Determine the [x, y] coordinate at the center of the cell enclosing the given text.  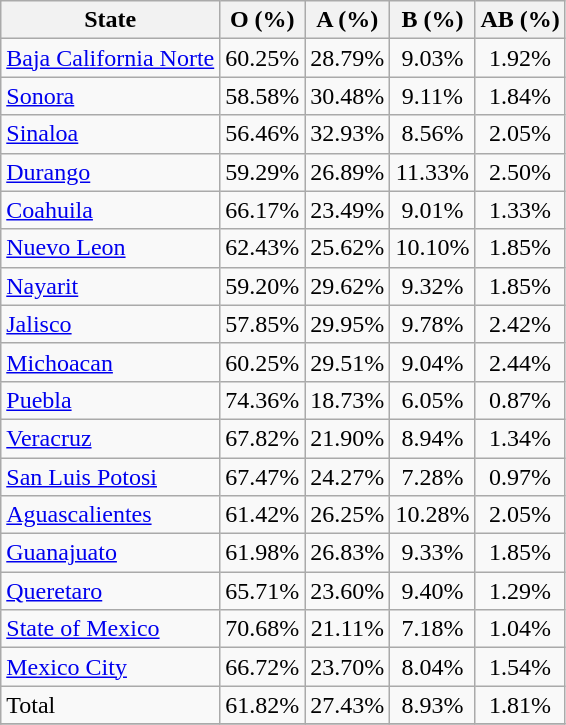
State [110, 20]
Puebla [110, 400]
1.54% [520, 667]
1.84% [520, 96]
67.47% [262, 477]
21.90% [348, 438]
Sinaloa [110, 134]
1.92% [520, 58]
Guanajuato [110, 553]
70.68% [262, 629]
9.78% [432, 324]
66.17% [262, 210]
59.29% [262, 172]
61.82% [262, 705]
7.28% [432, 477]
10.28% [432, 515]
29.62% [348, 286]
Nuevo Leon [110, 248]
A (%) [348, 20]
AB (%) [520, 20]
8.93% [432, 705]
30.48% [348, 96]
61.42% [262, 515]
26.25% [348, 515]
8.94% [432, 438]
8.04% [432, 667]
San Luis Potosi [110, 477]
Coahuila [110, 210]
10.10% [432, 248]
1.34% [520, 438]
59.20% [262, 286]
9.03% [432, 58]
25.62% [348, 248]
Queretaro [110, 591]
23.49% [348, 210]
Baja California Norte [110, 58]
1.29% [520, 591]
Durango [110, 172]
Mexico City [110, 667]
62.43% [262, 248]
24.27% [348, 477]
State of Mexico [110, 629]
9.32% [432, 286]
1.04% [520, 629]
29.51% [348, 362]
56.46% [262, 134]
Sonora [110, 96]
Total [110, 705]
6.05% [432, 400]
2.50% [520, 172]
9.01% [432, 210]
23.70% [348, 667]
Nayarit [110, 286]
1.33% [520, 210]
B (%) [432, 20]
27.43% [348, 705]
2.44% [520, 362]
Aguascalientes [110, 515]
29.95% [348, 324]
9.33% [432, 553]
21.11% [348, 629]
65.71% [262, 591]
9.04% [432, 362]
57.85% [262, 324]
9.11% [432, 96]
1.81% [520, 705]
74.36% [262, 400]
61.98% [262, 553]
66.72% [262, 667]
67.82% [262, 438]
11.33% [432, 172]
8.56% [432, 134]
18.73% [348, 400]
0.97% [520, 477]
Michoacan [110, 362]
58.58% [262, 96]
2.42% [520, 324]
32.93% [348, 134]
26.89% [348, 172]
28.79% [348, 58]
Jalisco [110, 324]
9.40% [432, 591]
Veracruz [110, 438]
7.18% [432, 629]
26.83% [348, 553]
O (%) [262, 20]
23.60% [348, 591]
0.87% [520, 400]
